Scan for the cell matching the given text and deliver its (X, Y) coordinate at center. 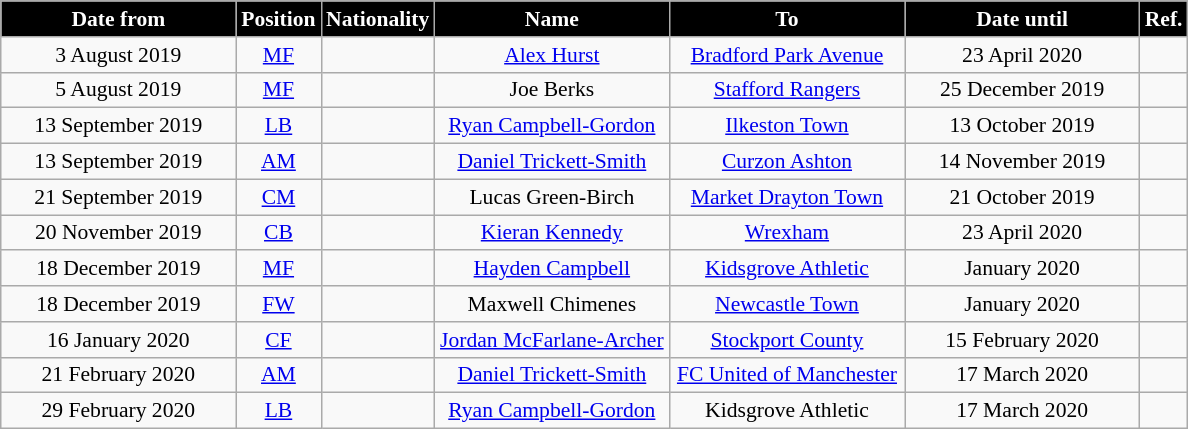
Jordan McFarlane-Archer (552, 340)
Joe Berks (552, 90)
Nationality (378, 19)
14 November 2019 (1022, 162)
Stockport County (786, 340)
Ilkeston Town (786, 126)
CB (278, 233)
Hayden Campbell (552, 269)
To (786, 19)
Curzon Ashton (786, 162)
Alex Hurst (552, 55)
Market Drayton Town (786, 197)
5 August 2019 (118, 90)
21 October 2019 (1022, 197)
FW (278, 304)
Wrexham (786, 233)
CF (278, 340)
16 January 2020 (118, 340)
Name (552, 19)
15 February 2020 (1022, 340)
13 October 2019 (1022, 126)
Stafford Rangers (786, 90)
21 September 2019 (118, 197)
3 August 2019 (118, 55)
Bradford Park Avenue (786, 55)
FC United of Manchester (786, 375)
Position (278, 19)
Date from (118, 19)
Newcastle Town (786, 304)
Date until (1022, 19)
Ref. (1164, 19)
20 November 2019 (118, 233)
Kieran Kennedy (552, 233)
21 February 2020 (118, 375)
29 February 2020 (118, 411)
25 December 2019 (1022, 90)
CM (278, 197)
Maxwell Chimenes (552, 304)
Lucas Green-Birch (552, 197)
